From the cell containing the given text, extract its center point as [x, y] coordinate. 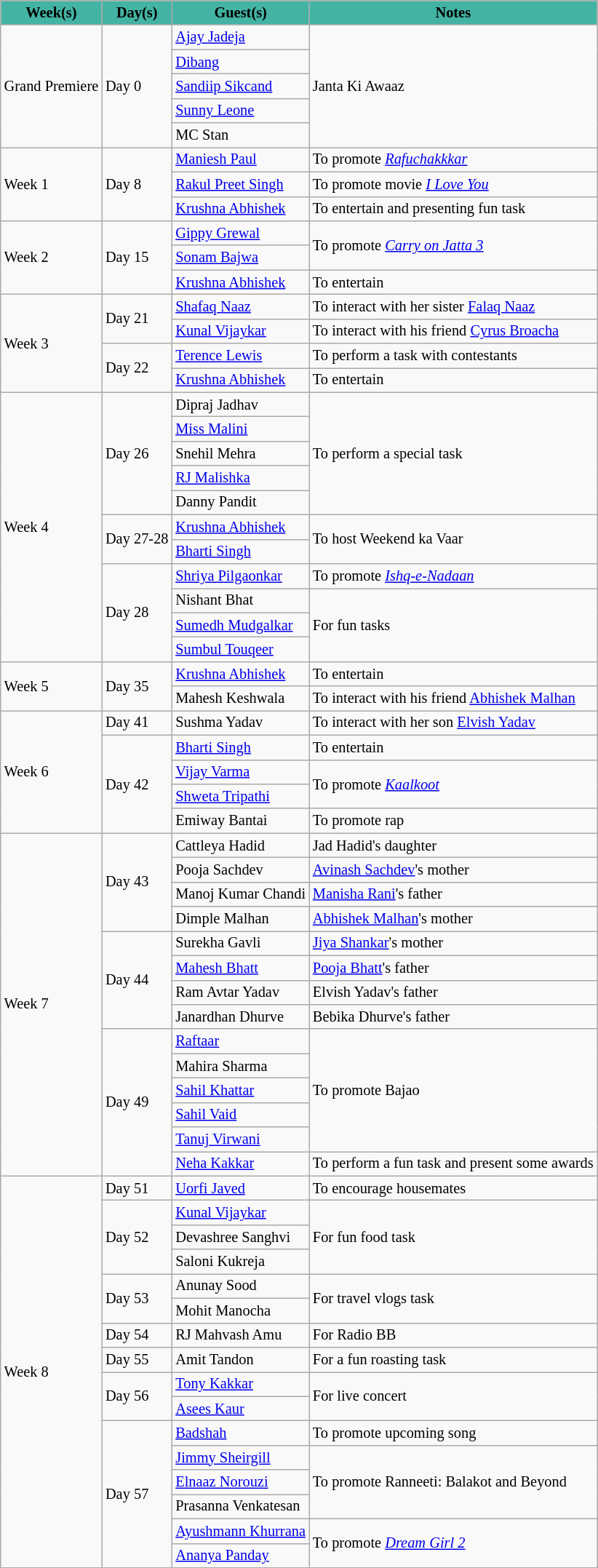
Miss Malini [240, 429]
Day 0 [137, 86]
Sumbul Touqeer [240, 649]
Danny Pandit [240, 502]
Sunny Leone [240, 111]
Day 56 [137, 1396]
To promote Rafuchakkkar [453, 159]
Day 26 [137, 453]
Prasanna Venkatesan [240, 1506]
Asees Kaur [240, 1409]
Amit Tandon [240, 1359]
Maniesh Paul [240, 159]
Week 6 [51, 771]
Mohit Manocha [240, 1310]
Week 5 [51, 685]
Day 21 [137, 319]
Week 3 [51, 343]
To promote Kaalkoot [453, 784]
Sahil Khattar [240, 1090]
To promote Ishq-e-Nadaan [453, 576]
Ananya Panday [240, 1556]
Day 42 [137, 784]
Mahesh Bhatt [240, 968]
Week(s) [51, 12]
Elvish Yadav's father [453, 992]
Janta Ki Awaaz [453, 86]
Dimple Malhan [240, 919]
Anunay Sood [240, 1286]
Cattleya Hadid [240, 845]
To promote rap [453, 821]
To interact with his friend Abhishek Malhan [453, 699]
Abhishek Malhan's mother [453, 919]
Jiya Shankar's mother [453, 943]
To perform a special task [453, 453]
To interact with his friend Cyrus Broacha [453, 331]
To host Weekend ka Vaar [453, 538]
For fun tasks [453, 624]
Shafaq Naaz [240, 306]
To perform a task with contestants [453, 356]
To encourage housemates [453, 1188]
Week 8 [51, 1372]
Day 22 [137, 368]
Rakul Preet Singh [240, 184]
Week 4 [51, 527]
Day 27-28 [137, 538]
Day 28 [137, 613]
Pooja Bhatt's father [453, 968]
To promote Dream Girl 2 [453, 1543]
To promote movie I Love You [453, 184]
Saloni Kukreja [240, 1262]
Day 55 [137, 1359]
Day 15 [137, 258]
To interact with her sister Falaq Naaz [453, 306]
Ayushmann Khurrana [240, 1531]
Janardhan Dhurve [240, 1016]
Shweta Tripathi [240, 796]
Sandiip Sikcand [240, 86]
Raftaar [240, 1041]
Mahesh Keshwala [240, 699]
For a fun roasting task [453, 1359]
Day 44 [137, 979]
To entertain and presenting fun task [453, 209]
MC Stan [240, 135]
Devashree Sanghvi [240, 1237]
Grand Premiere [51, 86]
Day 52 [137, 1237]
Neha Kakkar [240, 1163]
Week 2 [51, 258]
To promote Bajao [453, 1090]
To promote Ranneeti: Balakot and Beyond [453, 1481]
Day 8 [137, 183]
Day 57 [137, 1494]
To promote upcoming song [453, 1433]
For travel vlogs task [453, 1298]
For Radio BB [453, 1335]
Tanuj Virwani [240, 1139]
Ajay Jadeja [240, 37]
Jad Hadid's daughter [453, 845]
Shriya Pilgaonkar [240, 576]
RJ Malishka [240, 478]
For live concert [453, 1396]
Day 43 [137, 882]
Badshah [240, 1433]
Ram Avtar Yadav [240, 992]
Day 53 [137, 1298]
Mahira Sharma [240, 1066]
Guest(s) [240, 12]
To interact with her son Elvish Yadav [453, 723]
Sonam Bajwa [240, 258]
Notes [453, 12]
For fun food task [453, 1237]
Nishant Bhat [240, 600]
RJ Mahvash Amu [240, 1335]
Jimmy Sheirgill [240, 1457]
Sumedh Mudgalkar [240, 625]
Week 1 [51, 183]
Manisha Rani's father [453, 894]
Terence Lewis [240, 356]
Sushma Yadav [240, 723]
Surekha Gavli [240, 943]
Day 49 [137, 1102]
Sahil Vaid [240, 1115]
Dibang [240, 62]
Uorfi Javed [240, 1188]
Dipraj Jadhav [240, 405]
Day 41 [137, 723]
Emiway Bantai [240, 821]
Elnaaz Norouzi [240, 1482]
Day 54 [137, 1335]
Day 51 [137, 1188]
Vijay Varma [240, 772]
Day 35 [137, 685]
Pooja Sachdev [240, 869]
Day(s) [137, 12]
Tony Kakkar [240, 1384]
Avinash Sachdev's mother [453, 869]
Week 7 [51, 1004]
To perform a fun task and present some awards [453, 1163]
Manoj Kumar Chandi [240, 894]
Gippy Grewal [240, 233]
Snehil Mehra [240, 453]
Bebika Dhurve's father [453, 1016]
To promote Carry on Jatta 3 [453, 244]
